Extract the (X, Y) coordinate from the center of the cell holding the provided text.  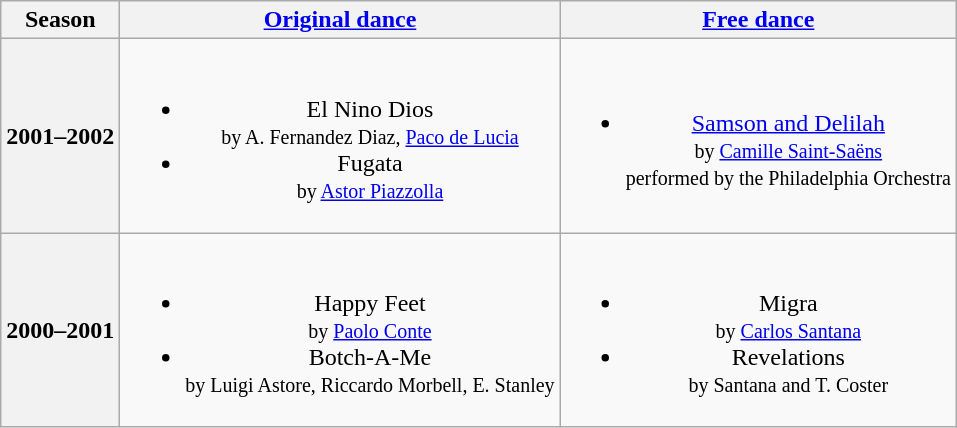
2000–2001 (60, 330)
Original dance (340, 20)
El Nino Dios by A. Fernandez Diaz, Paco de Lucia Fugata by Astor Piazzolla (340, 136)
2001–2002 (60, 136)
Season (60, 20)
Samson and Delilah by Camille Saint-Saëns performed by the Philadelphia Orchestra (758, 136)
Happy Feet by Paolo Conte Botch-A-Me by Luigi Astore, Riccardo Morbell, E. Stanley (340, 330)
Free dance (758, 20)
Migra by Carlos Santana Revelations by Santana and T. Coster (758, 330)
